Capture the cell that displays the provided text and extract its [x, y] central coordinate. 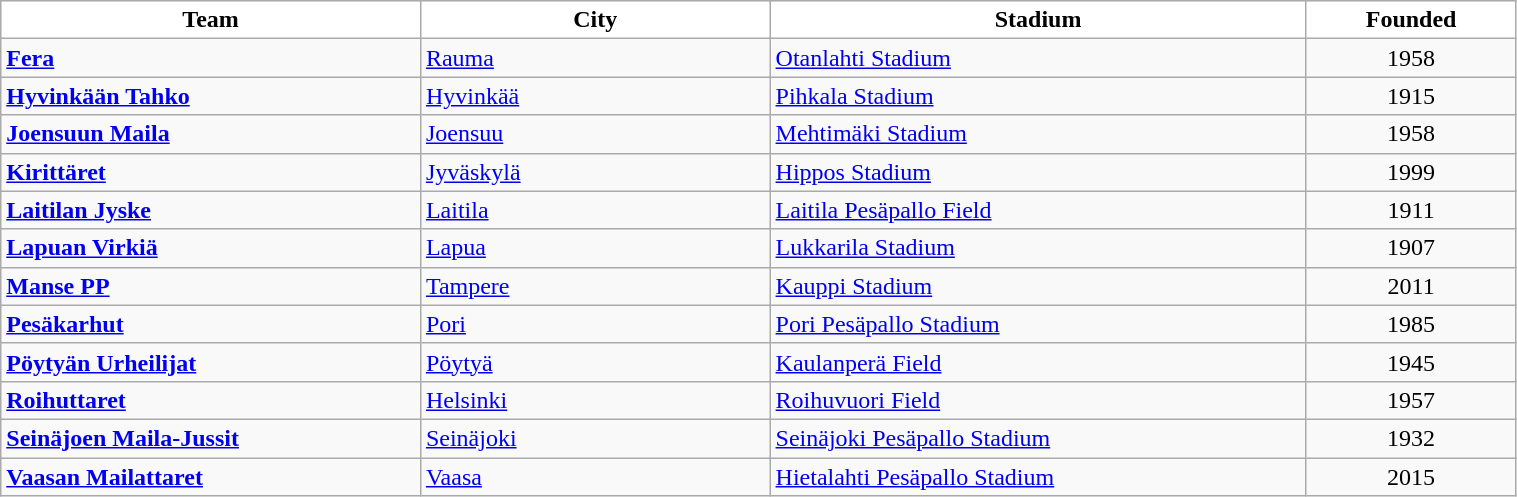
Pesäkarhut [211, 324]
Hyvinkään Tahko [211, 96]
Hippos Stadium [1038, 172]
Laitila [595, 210]
Helsinki [595, 400]
Fera [211, 58]
Pori Pesäpallo Stadium [1038, 324]
Vaasa [595, 477]
Tampere [595, 286]
Manse PP [211, 286]
1999 [1411, 172]
Jyväskylä [595, 172]
Laitila Pesäpallo Field [1038, 210]
1945 [1411, 362]
Rauma [595, 58]
Pöytyän Urheilijat [211, 362]
Kirittäret [211, 172]
Joensuun Maila [211, 134]
Hyvinkää [595, 96]
Pori [595, 324]
Team [211, 20]
Joensuu [595, 134]
Lapuan Virkiä [211, 248]
2011 [1411, 286]
Kauppi Stadium [1038, 286]
1985 [1411, 324]
Pihkala Stadium [1038, 96]
Mehtimäki Stadium [1038, 134]
1911 [1411, 210]
Lukkarila Stadium [1038, 248]
1915 [1411, 96]
Stadium [1038, 20]
Founded [1411, 20]
1957 [1411, 400]
Pöytyä [595, 362]
Roihuttaret [211, 400]
Seinäjoen Maila-Jussit [211, 438]
Laitilan Jyske [211, 210]
Seinäjoki Pesäpallo Stadium [1038, 438]
Otanlahti Stadium [1038, 58]
Roihuvuori Field [1038, 400]
2015 [1411, 477]
1907 [1411, 248]
Lapua [595, 248]
City [595, 20]
1932 [1411, 438]
Hietalahti Pesäpallo Stadium [1038, 477]
Vaasan Mailattaret [211, 477]
Seinäjoki [595, 438]
Kaulanperä Field [1038, 362]
